Return (X, Y) of the center of cell containing provided text 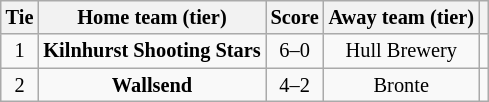
Kilnhurst Shooting Stars (152, 51)
2 (20, 85)
6–0 (295, 51)
Score (295, 17)
Bronte (402, 85)
1 (20, 51)
Home team (tier) (152, 17)
Wallsend (152, 85)
Hull Brewery (402, 51)
Tie (20, 17)
4–2 (295, 85)
Away team (tier) (402, 17)
